Capture the cell that displays the provided text and extract its [x, y] central coordinate. 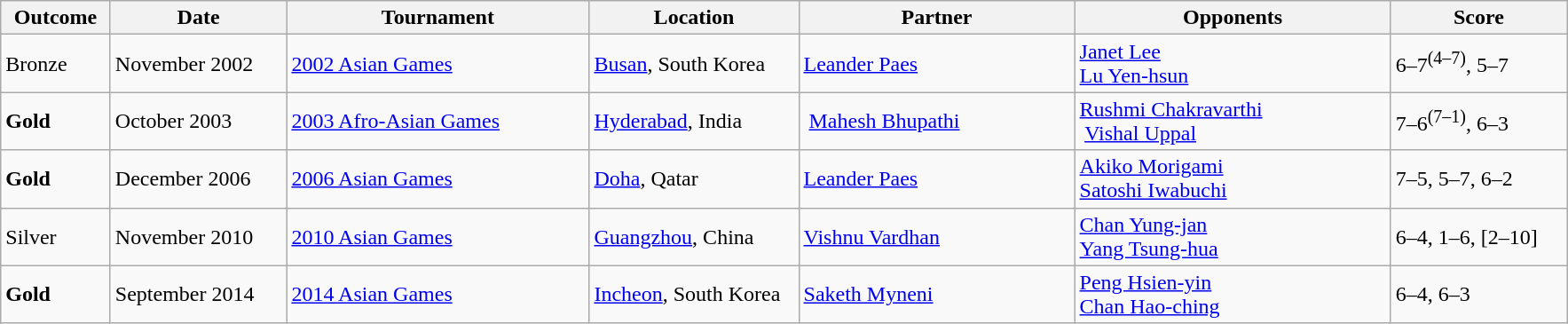
6–4, 6–3 [1478, 295]
Bronze [56, 64]
Partner [937, 18]
Tournament [438, 18]
Doha, Qatar [694, 179]
Location [694, 18]
November 2010 [199, 236]
Score [1478, 18]
Busan, South Korea [694, 64]
Chan Yung-jan Yang Tsung-hua [1233, 236]
November 2002 [199, 64]
Mahesh Bhupathi [937, 121]
2002 Asian Games [438, 64]
Outcome [56, 18]
2006 Asian Games [438, 179]
Rushmi Chakravarthi Vishal Uppal [1233, 121]
7–5, 5–7, 6–2 [1478, 179]
2014 Asian Games [438, 295]
September 2014 [199, 295]
Janet Lee Lu Yen-hsun [1233, 64]
December 2006 [199, 179]
Incheon, South Korea [694, 295]
Vishnu Vardhan [937, 236]
6–7(4–7), 5–7 [1478, 64]
Peng Hsien-yin Chan Hao-ching [1233, 295]
2010 Asian Games [438, 236]
2003 Afro-Asian Games [438, 121]
Guangzhou, China [694, 236]
Hyderabad, India [694, 121]
Saketh Myneni [937, 295]
Date [199, 18]
Akiko Morigami Satoshi Iwabuchi [1233, 179]
7–6(7–1), 6–3 [1478, 121]
Opponents [1233, 18]
6–4, 1–6, [2–10] [1478, 236]
Silver [56, 236]
October 2003 [199, 121]
